Return [x, y] of the center of cell containing provided text 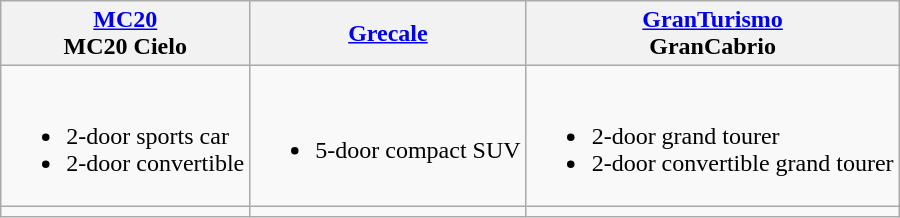
2-door sports car2-door convertible [126, 136]
Grecale [388, 34]
2-door grand tourer2-door convertible grand tourer [712, 136]
5-door compact SUV [388, 136]
MC20MC20 Cielo [126, 34]
GranTurismoGranCabrio [712, 34]
